Return the [X, Y] coordinate for the center point of the cell that contains the specified text.  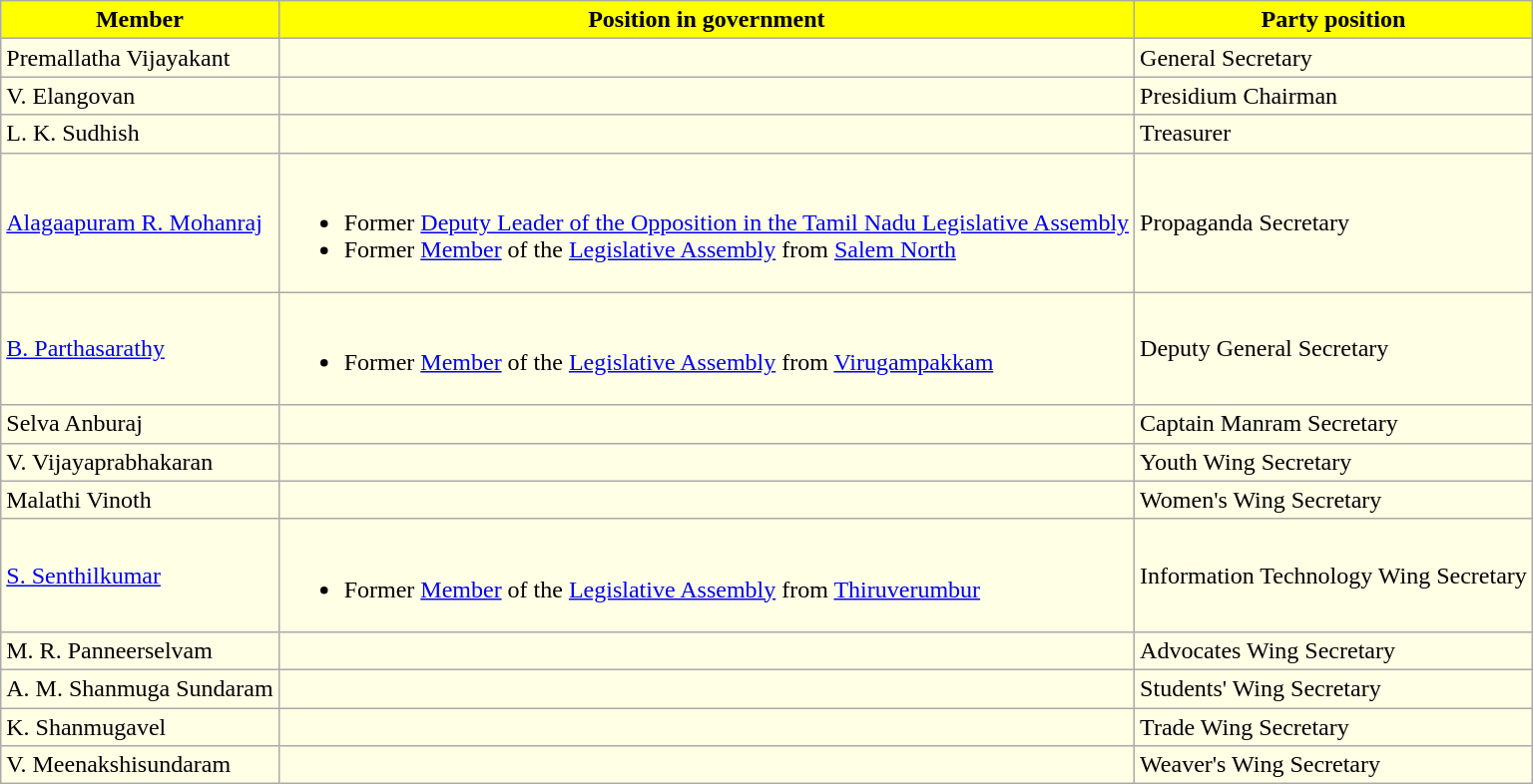
L. K. Sudhish [140, 134]
Deputy General Secretary [1333, 349]
Weaver's Wing Secretary [1333, 765]
K. Shanmugavel [140, 727]
Captain Manram Secretary [1333, 424]
Premallatha Vijayakant [140, 58]
Information Technology Wing Secretary [1333, 575]
Alagaapuram R. Mohanraj [140, 222]
Trade Wing Secretary [1333, 727]
Presidium Chairman [1333, 96]
V. Meenakshisundaram [140, 765]
A. M. Shanmuga Sundaram [140, 688]
V. Vijayaprabhakaran [140, 462]
Propaganda Secretary [1333, 222]
V. Elangovan [140, 96]
Malathi Vinoth [140, 500]
Former Member of the Legislative Assembly from Thiruverumbur [707, 575]
Women's Wing Secretary [1333, 500]
Selva Anburaj [140, 424]
Advocates Wing Secretary [1333, 650]
Treasurer [1333, 134]
M. R. Panneerselvam [140, 650]
S. Senthilkumar [140, 575]
Position in government [707, 20]
Former Deputy Leader of the Opposition in the Tamil Nadu Legislative AssemblyFormer Member of the Legislative Assembly from Salem North [707, 222]
B. Parthasarathy [140, 349]
General Secretary [1333, 58]
Students' Wing Secretary [1333, 688]
Youth Wing Secretary [1333, 462]
Party position [1333, 20]
Member [140, 20]
Former Member of the Legislative Assembly from Virugampakkam [707, 349]
